Detect which cell encompasses the target text, then output its (x, y) center coordinate. 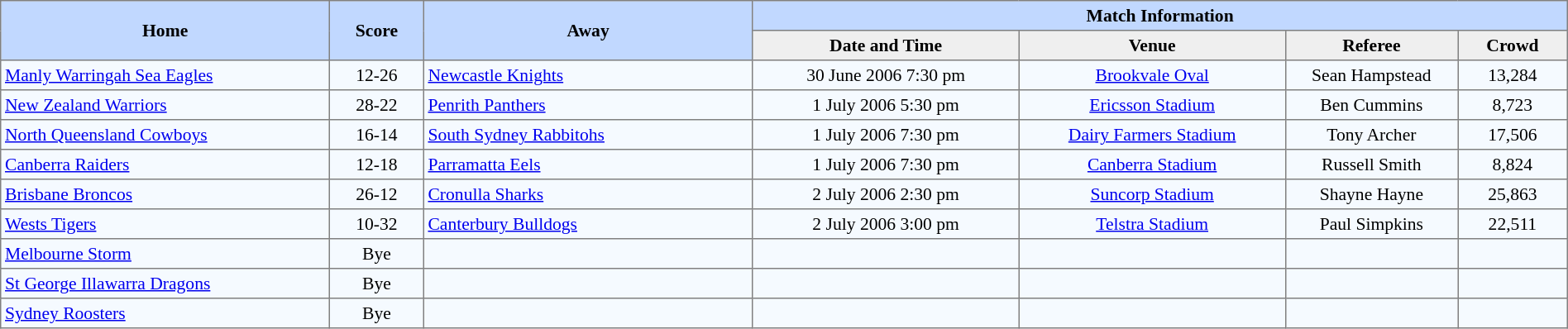
8,824 (1513, 164)
Canberra Raiders (165, 164)
Brisbane Broncos (165, 194)
St George Illawarra Dragons (165, 284)
1 July 2006 5:30 pm (886, 105)
12-18 (377, 164)
Manly Warringah Sea Eagles (165, 75)
16-14 (377, 135)
Melbourne Storm (165, 254)
Canberra Stadium (1152, 164)
Brookvale Oval (1152, 75)
Ericsson Stadium (1152, 105)
Wests Tigers (165, 224)
22,511 (1513, 224)
28-22 (377, 105)
Penrith Panthers (588, 105)
Match Information (1159, 16)
Ben Cummins (1371, 105)
12-26 (377, 75)
Paul Simpkins (1371, 224)
2 July 2006 2:30 pm (886, 194)
30 June 2006 7:30 pm (886, 75)
Score (377, 31)
Telstra Stadium (1152, 224)
25,863 (1513, 194)
Away (588, 31)
8,723 (1513, 105)
New Zealand Warriors (165, 105)
Venue (1152, 45)
2 July 2006 3:00 pm (886, 224)
Sydney Roosters (165, 313)
Sean Hampstead (1371, 75)
Canterbury Bulldogs (588, 224)
Home (165, 31)
26-12 (377, 194)
13,284 (1513, 75)
17,506 (1513, 135)
10-32 (377, 224)
North Queensland Cowboys (165, 135)
South Sydney Rabbitohs (588, 135)
Suncorp Stadium (1152, 194)
Russell Smith (1371, 164)
Tony Archer (1371, 135)
Shayne Hayne (1371, 194)
Parramatta Eels (588, 164)
Dairy Farmers Stadium (1152, 135)
Referee (1371, 45)
Date and Time (886, 45)
Cronulla Sharks (588, 194)
Newcastle Knights (588, 75)
Crowd (1513, 45)
